Search for the cell housing the specified text and yield its [x, y] center coordinate. 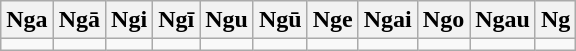
Ng [555, 20]
Ngī [176, 20]
Ngū [280, 20]
Ngu [227, 20]
Ngā [79, 20]
Ngau [503, 20]
Nge [332, 20]
Ngai [388, 20]
Ngi [130, 20]
Ngo [443, 20]
Nga [27, 20]
